Detect which cell encompasses the target text, then output its (X, Y) center coordinate. 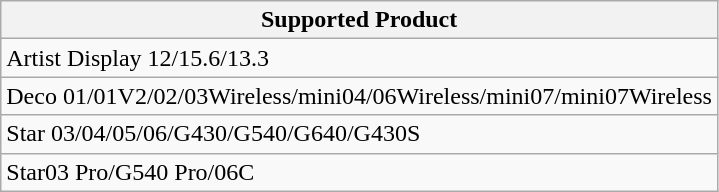
Supported Product (360, 20)
Artist Display 12/15.6/13.3 (360, 58)
Star 03/04/05/06/G430/G540/G640/G430S (360, 134)
Star03 Pro/G540 Pro/06C (360, 172)
Deco 01/01V2/02/03Wireless/mini04/06Wireless/mini07/mini07Wireless (360, 96)
